Scan for the cell matching the given text and deliver its (X, Y) coordinate at center. 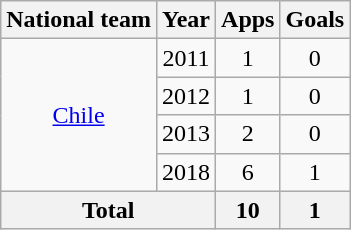
Apps (248, 20)
Year (186, 20)
6 (248, 172)
Total (108, 210)
2012 (186, 96)
Goals (315, 20)
2018 (186, 172)
2 (248, 134)
2013 (186, 134)
National team (79, 20)
Chile (79, 115)
2011 (186, 58)
10 (248, 210)
